Capture the cell that displays the provided text and extract its [X, Y] central coordinate. 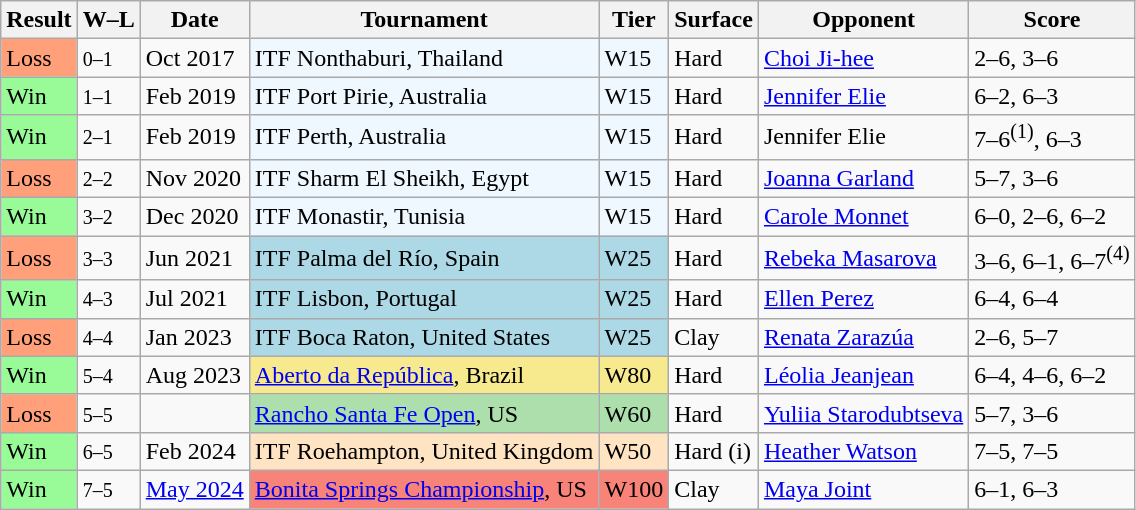
W60 [634, 413]
ITF Palma del Río, Spain [424, 258]
7–6(1), 6–3 [1052, 138]
Yuliia Starodubtseva [863, 413]
ITF Nonthaburi, Thailand [424, 58]
6–5 [108, 451]
Heather Watson [863, 451]
ITF Monastir, Tunisia [424, 217]
Nov 2020 [194, 178]
ITF Boca Raton, United States [424, 337]
Surface [714, 20]
Jun 2021 [194, 258]
0–1 [108, 58]
Renata Zarazúa [863, 337]
2–2 [108, 178]
ITF Sharm El Sheikh, Egypt [424, 178]
7–5, 7–5 [1052, 451]
3–6, 6–1, 6–7(4) [1052, 258]
Joanna Garland [863, 178]
Léolia Jeanjean [863, 375]
6–4, 4–6, 6–2 [1052, 375]
W100 [634, 489]
5–4 [108, 375]
3–2 [108, 217]
2–1 [108, 138]
Maya Joint [863, 489]
May 2024 [194, 489]
Score [1052, 20]
6–1, 6–3 [1052, 489]
Choi Ji-hee [863, 58]
Jul 2021 [194, 299]
Rancho Santa Fe Open, US [424, 413]
Rebeka Masarova [863, 258]
7–5 [108, 489]
2–6, 5–7 [1052, 337]
Ellen Perez [863, 299]
Date [194, 20]
Jan 2023 [194, 337]
Aberto da República, Brazil [424, 375]
ITF Perth, Australia [424, 138]
Oct 2017 [194, 58]
Tier [634, 20]
ITF Lisbon, Portugal [424, 299]
Carole Monnet [863, 217]
4–3 [108, 299]
Opponent [863, 20]
5–5 [108, 413]
ITF Port Pirie, Australia [424, 96]
Bonita Springs Championship, US [424, 489]
Result [39, 20]
Dec 2020 [194, 217]
6–2, 6–3 [1052, 96]
Feb 2024 [194, 451]
Hard (i) [714, 451]
4–4 [108, 337]
6–0, 2–6, 6–2 [1052, 217]
3–3 [108, 258]
ITF Roehampton, United Kingdom [424, 451]
2–6, 3–6 [1052, 58]
Aug 2023 [194, 375]
W–L [108, 20]
W50 [634, 451]
W80 [634, 375]
6–4, 6–4 [1052, 299]
1–1 [108, 96]
Tournament [424, 20]
